Capture the cell that displays the provided text and extract its [X, Y] central coordinate. 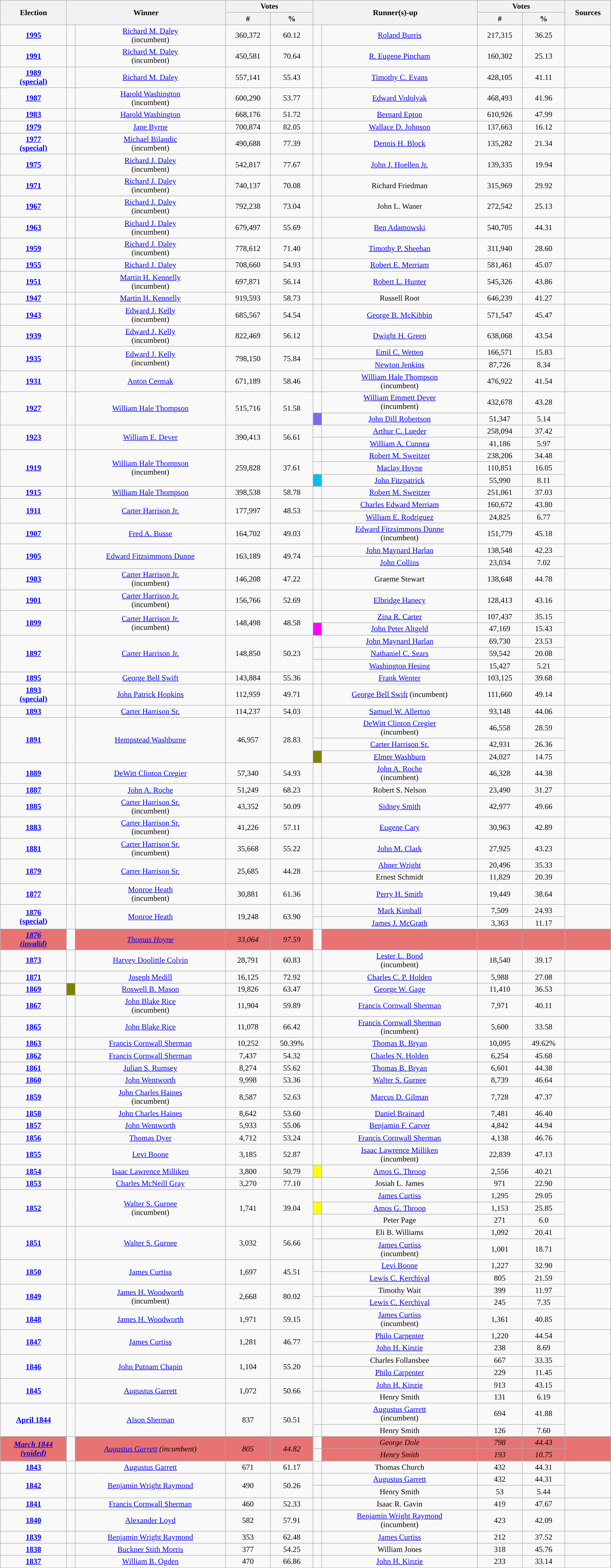
22,839 [499, 1155]
1840 [34, 1521]
49.71 [292, 695]
47,169 [499, 629]
45.07 [543, 265]
1854 [34, 1171]
193 [499, 1455]
80.02 [292, 1296]
DeWitt Clinton Cregier [150, 773]
41.88 [543, 1414]
1891 [34, 740]
1877 [34, 894]
32.90 [543, 1266]
Nathaniel C. Sears [400, 653]
Charles Follansbee [400, 1360]
Robert L. Hunter [400, 282]
April 1844 [34, 1419]
33.14 [543, 1562]
Martin H. Kennelly(incumbent) [150, 282]
238,206 [499, 456]
Abner Wright [400, 865]
490 [248, 1486]
694 [499, 1414]
44.82 [292, 1449]
39.17 [543, 960]
James J. McGrath [400, 923]
Eugene Cary [400, 827]
1839 [34, 1537]
Robert E. Merriam [400, 265]
25.85 [543, 1208]
740,137 [248, 186]
41.11 [543, 77]
49.66 [543, 807]
28,791 [248, 960]
53.77 [292, 98]
1989(special) [34, 77]
476,922 [499, 381]
1991 [34, 56]
Dwight H. Green [400, 336]
423 [499, 1521]
Timothy Wait [400, 1290]
792,238 [248, 206]
Zina R. Carter [400, 617]
George Bell Swift [150, 678]
33.58 [543, 1027]
41.96 [543, 98]
1883 [34, 827]
23,490 [499, 790]
30,881 [248, 894]
20.08 [543, 653]
29.92 [543, 186]
8.69 [543, 1348]
43.54 [543, 336]
Samuel W. Allerton [400, 711]
20.41 [543, 1233]
6.0 [543, 1220]
1,001 [499, 1249]
668,176 [248, 115]
46.64 [543, 1080]
582 [248, 1521]
Marcus D. Gilman [400, 1097]
1,697 [248, 1272]
Richard M. Daley [150, 77]
Augustus Garrett(incumbent) [400, 1414]
Ernest Schmidt [400, 877]
1,361 [499, 1319]
667 [499, 1360]
39.04 [292, 1208]
43.23 [543, 849]
46,328 [499, 773]
114,237 [248, 711]
50.39% [292, 1044]
62.48 [292, 1537]
53 [499, 1492]
40.85 [543, 1319]
23,034 [499, 563]
Graeme Stewart [400, 579]
1923 [34, 437]
1893(special) [34, 695]
49.62% [543, 1044]
143,884 [248, 678]
1975 [34, 164]
48.58 [292, 623]
1842 [34, 1486]
1869 [34, 989]
8,739 [499, 1080]
Charles C. P. Holden [400, 977]
55.43 [292, 77]
610,926 [499, 115]
Fred A. Busse [150, 534]
5.21 [543, 666]
75.84 [292, 359]
7,481 [499, 1113]
1851 [34, 1243]
49.74 [292, 556]
John Blake Rice [150, 1027]
708,660 [248, 265]
468,493 [499, 98]
Thomas Dyer [150, 1138]
Alson Sherman [150, 1419]
7,971 [499, 1006]
55.62 [292, 1068]
41,226 [248, 827]
671,189 [248, 381]
63.47 [292, 989]
59.15 [292, 1319]
March 1844(voided) [34, 1449]
19.94 [543, 164]
Roland Burris [400, 35]
59.89 [292, 1006]
3,270 [248, 1183]
1967 [34, 206]
John Charles Haines(incumbent) [150, 1097]
58.78 [292, 493]
55.20 [292, 1366]
1995 [34, 35]
66.42 [292, 1027]
50.09 [292, 807]
Benjamin Wright Raymond(incumbent) [400, 1521]
1862 [34, 1056]
William A. Cunnea [400, 443]
1881 [34, 849]
5.14 [543, 419]
798,150 [248, 359]
3,800 [248, 1171]
581,461 [499, 265]
1855 [34, 1155]
Richard Friedman [400, 186]
28.59 [543, 728]
Augustus Garrett (incumbent) [150, 1449]
Elbridge Hanecy [400, 600]
John Charles Haines [150, 1113]
419 [499, 1504]
Isaac Lawrence Milliken [150, 1171]
432,678 [499, 402]
22.90 [543, 1183]
37.03 [543, 493]
36.25 [543, 35]
1,281 [248, 1342]
1838 [34, 1549]
Alexander Loyd [150, 1521]
5,600 [499, 1027]
166,571 [499, 352]
Monroe Heath(incumbent) [150, 894]
Election [34, 13]
77.67 [292, 164]
54.32 [292, 1056]
George Dole [400, 1443]
44.78 [543, 579]
8.34 [543, 365]
Michael Bilandic (incumbent) [150, 144]
8.11 [543, 480]
15.43 [543, 629]
45.47 [543, 315]
49.03 [292, 534]
71.40 [292, 249]
44.06 [543, 711]
177,997 [248, 511]
50.23 [292, 653]
18.71 [543, 1249]
John A. Roche [150, 790]
55.36 [292, 678]
William E. Rodriguez [400, 517]
59,542 [499, 653]
233 [499, 1562]
82.05 [292, 127]
William B. Ogden [150, 1562]
139,335 [499, 164]
1871 [34, 977]
63.90 [292, 917]
18,540 [499, 960]
25,685 [248, 871]
Arthur C. Lueder [400, 431]
73.04 [292, 206]
Washington Hesing [400, 666]
58.46 [292, 381]
55.69 [292, 227]
311,940 [499, 249]
49.14 [543, 695]
2,668 [248, 1296]
George Bell Swift (incumbent) [400, 695]
258,094 [499, 431]
45.76 [543, 1549]
42.23 [543, 550]
Sources [588, 13]
3,363 [499, 923]
51,347 [499, 419]
Buckner Stith Morris [150, 1549]
138,648 [499, 579]
42,977 [499, 807]
Jane Byrne [150, 127]
1858 [34, 1113]
571,547 [499, 315]
John Fitzpatrick [400, 480]
697,871 [248, 282]
1873 [34, 960]
5.97 [543, 443]
8,274 [248, 1068]
7.35 [543, 1303]
1856 [34, 1138]
11,078 [248, 1027]
271 [499, 1220]
54.03 [292, 711]
51.58 [292, 409]
Harold Washington [150, 115]
107,437 [499, 617]
1955 [34, 265]
1927 [34, 409]
44.94 [543, 1126]
55.22 [292, 849]
146,208 [248, 579]
41.54 [543, 381]
70.64 [292, 56]
54.54 [292, 315]
1915 [34, 493]
44.28 [292, 871]
9,998 [248, 1080]
164,702 [248, 534]
798 [499, 1443]
11.17 [543, 923]
William Jones [400, 1549]
7.02 [543, 563]
19,248 [248, 917]
8,642 [248, 1113]
1887 [34, 790]
54.25 [292, 1549]
399 [499, 1290]
259,828 [248, 468]
Ben Adamowski [400, 227]
21.34 [543, 144]
69,730 [499, 641]
490,688 [248, 144]
1971 [34, 186]
93,148 [499, 711]
1,153 [499, 1208]
24,027 [499, 757]
545,326 [499, 282]
685,567 [248, 315]
1943 [34, 315]
377 [248, 1549]
R. Eugene Pincham [400, 56]
29.05 [543, 1196]
1849 [34, 1296]
360,372 [248, 35]
126 [499, 1430]
Maclay Hoyne [400, 468]
46.40 [543, 1113]
1852 [34, 1208]
Roswell B. Mason [150, 989]
24.93 [543, 910]
398,538 [248, 493]
272,542 [499, 206]
John Dill Robertson [400, 419]
1847 [34, 1342]
William Hale Thompson(incumbent) [150, 468]
6.19 [543, 1397]
Eli B. Williams [400, 1233]
1905 [34, 556]
43,352 [248, 807]
43.15 [543, 1385]
Edward Fitzsimmons Dunne (incumbent) [400, 534]
1865 [34, 1027]
57,340 [248, 773]
72.92 [292, 977]
160,672 [499, 505]
822,469 [248, 336]
679,497 [248, 227]
John Peter Altgeld [400, 629]
Timothy C. Evans [400, 77]
16,125 [248, 977]
160,302 [499, 56]
156,766 [248, 600]
James H. Woodworth [150, 1319]
40.11 [543, 1006]
128,413 [499, 600]
470 [248, 1562]
19,449 [499, 894]
450,581 [248, 56]
1860 [34, 1080]
66.86 [292, 1562]
John J. Hoellen Jr. [400, 164]
11.97 [543, 1290]
1939 [34, 336]
56.14 [292, 282]
Benjamin F. Carver [400, 1126]
42.09 [543, 1521]
Monroe Heath [150, 917]
16.05 [543, 468]
1,227 [499, 1266]
John Patrick Hopkins [150, 695]
131 [499, 1397]
1931 [34, 381]
1895 [34, 678]
William E. Dever [150, 437]
1979 [34, 127]
1919 [34, 468]
36.53 [543, 989]
Charles N. Holden [400, 1056]
57.11 [292, 827]
138,548 [499, 550]
Harold Washington(incumbent) [150, 98]
557,141 [248, 77]
1983 [34, 115]
Winner [146, 13]
Charles Edward Merriam [400, 505]
44.54 [543, 1336]
5,933 [248, 1126]
Perry H. Smith [400, 894]
Edward Vrdolyak [400, 98]
37.42 [543, 431]
60.12 [292, 35]
26.36 [543, 745]
110,851 [499, 468]
1879 [34, 871]
Josiah L. James [400, 1183]
Charles McNeill Gray [150, 1183]
1885 [34, 807]
35.33 [543, 865]
27,925 [499, 849]
42.89 [543, 827]
1,072 [248, 1391]
34.48 [543, 456]
Peter Page [400, 1220]
600,290 [248, 98]
217,315 [499, 35]
52.69 [292, 600]
47.13 [543, 1155]
4,842 [499, 1126]
28.60 [543, 249]
23.53 [543, 641]
31.27 [543, 790]
Wallace D. Johnson [400, 127]
46.76 [543, 1138]
56.66 [292, 1243]
Newton Jenkins [400, 365]
51,249 [248, 790]
542,817 [248, 164]
1843 [34, 1467]
55.06 [292, 1126]
68.23 [292, 790]
163,189 [248, 556]
15.83 [543, 352]
John Blake Rice(incumbent) [150, 1006]
43.28 [543, 402]
112,959 [248, 695]
50.51 [292, 1419]
35,668 [248, 849]
7,728 [499, 1097]
Joseph Medill [150, 977]
Lester L. Bond(incumbent) [400, 960]
56.12 [292, 336]
39.68 [543, 678]
638,068 [499, 336]
1977(special) [34, 144]
Isaac R. Gavin [400, 1504]
43.86 [543, 282]
1,104 [248, 1366]
1963 [34, 227]
Robert S. Nelson [400, 790]
Francis Cornwall Sherman(incumbent) [400, 1027]
1867 [34, 1006]
1857 [34, 1126]
7.60 [543, 1430]
47.22 [292, 579]
45.68 [543, 1056]
4,138 [499, 1138]
70.08 [292, 186]
1947 [34, 298]
45.18 [543, 534]
24,825 [499, 517]
47.67 [543, 1504]
6.77 [543, 517]
428,105 [499, 77]
919,593 [248, 298]
1,741 [248, 1208]
1901 [34, 600]
515,716 [248, 409]
1935 [34, 359]
51.72 [292, 115]
1889 [34, 773]
38.64 [543, 894]
John Collins [400, 563]
1841 [34, 1504]
1897 [34, 653]
390,413 [248, 437]
33.35 [543, 1360]
4,712 [248, 1138]
15,427 [499, 666]
Richard J. Daley [150, 265]
7,437 [248, 1056]
Frank Wenter [400, 678]
1,971 [248, 1319]
58.73 [292, 298]
53.36 [292, 1080]
19,826 [248, 989]
Martin H. Kennelly [150, 298]
11,829 [499, 877]
16.12 [543, 127]
3,185 [248, 1155]
30,963 [499, 827]
5.44 [543, 1492]
Edward Fitzsimmons Dunne [150, 556]
1911 [34, 511]
48.53 [292, 511]
971 [499, 1183]
1959 [34, 249]
Daniel Brainard [400, 1113]
William Hale Thompson (incumbent) [400, 381]
103,125 [499, 678]
1863 [34, 1044]
1987 [34, 98]
44.43 [543, 1443]
646,239 [499, 298]
14.75 [543, 757]
61.17 [292, 1467]
56.61 [292, 437]
315,969 [499, 186]
John Putnam Chapin [150, 1366]
DeWitt Clinton Cregier(incumbent) [400, 728]
Runner(s)-up [395, 13]
46,957 [248, 740]
43.80 [543, 505]
Thomas Hoyne [150, 939]
1850 [34, 1272]
Isaac Lawrence Milliken(incumbent) [400, 1155]
111,660 [499, 695]
11,904 [248, 1006]
212 [499, 1537]
Timothy P. Sheehan [400, 249]
47.37 [543, 1097]
238 [499, 1348]
1859 [34, 1097]
27.08 [543, 977]
37.61 [292, 468]
1846 [34, 1366]
Walter S. Gurnee(incumbent) [150, 1208]
6,601 [499, 1068]
45.51 [292, 1272]
55,990 [499, 480]
43.16 [543, 600]
353 [248, 1537]
151,779 [499, 534]
87,726 [499, 365]
Anton Cermak [150, 381]
229 [499, 1372]
20,496 [499, 865]
540,705 [499, 227]
Julian S. Rumsey [150, 1068]
1,220 [499, 1336]
John M. Clark [400, 849]
135,282 [499, 144]
10,095 [499, 1044]
52.87 [292, 1155]
1845 [34, 1391]
77.10 [292, 1183]
837 [248, 1419]
148,850 [248, 653]
1861 [34, 1068]
Hempstead Washburne [150, 740]
77.39 [292, 144]
52.63 [292, 1097]
3,032 [248, 1243]
28.83 [292, 740]
137,663 [499, 127]
James H. Woodworth(incumbent) [150, 1296]
1903 [34, 579]
1848 [34, 1319]
10,252 [248, 1044]
148,498 [248, 623]
Harvey Doolittle Colvin [150, 960]
Dennis H. Block [400, 144]
William Emmett Dever (incumbent) [400, 402]
47.99 [543, 115]
913 [499, 1385]
251,061 [499, 493]
41.27 [543, 298]
21.59 [543, 1278]
11,410 [499, 989]
1837 [34, 1562]
John L. Waner [400, 206]
1,092 [499, 1233]
41,186 [499, 443]
Russell Root [400, 298]
George W. Gage [400, 989]
1876(special) [34, 917]
20.39 [543, 877]
1899 [34, 623]
1951 [34, 282]
61.36 [292, 894]
7,509 [499, 910]
11.45 [543, 1372]
Bernard Epton [400, 115]
53.24 [292, 1138]
37.52 [543, 1537]
Emil C. Wetten [400, 352]
1876(invalid) [34, 939]
Thomas Church [400, 1467]
42,931 [499, 745]
97.59 [292, 939]
700,874 [248, 127]
5,988 [499, 977]
671 [248, 1467]
John A. Roche(incumbent) [400, 773]
50.26 [292, 1486]
1907 [34, 534]
1853 [34, 1183]
10.75 [543, 1455]
2,556 [499, 1171]
460 [248, 1504]
33,064 [248, 939]
50.79 [292, 1171]
318 [499, 1549]
53.60 [292, 1113]
778,612 [248, 249]
40.21 [543, 1171]
1893 [34, 711]
50.66 [292, 1391]
52.33 [292, 1504]
1,295 [499, 1196]
245 [499, 1303]
Sidney Smith [400, 807]
6,254 [499, 1056]
46,558 [499, 728]
60.83 [292, 960]
46.77 [292, 1342]
Elmer Washburn [400, 757]
George B. McKibbin [400, 315]
57.91 [292, 1521]
Mark Kimball [400, 910]
35.15 [543, 617]
8,587 [248, 1097]
